Capture the cell that displays the provided text and extract its [x, y] central coordinate. 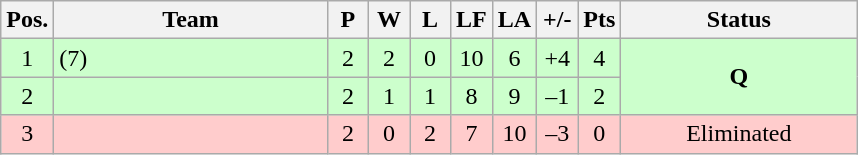
Q [739, 77]
4 [600, 58]
Pos. [28, 20]
(7) [191, 58]
9 [514, 96]
8 [472, 96]
Team [191, 20]
+/- [558, 20]
–1 [558, 96]
LA [514, 20]
+4 [558, 58]
6 [514, 58]
3 [28, 134]
–3 [558, 134]
P [348, 20]
Eliminated [739, 134]
W [388, 20]
Pts [600, 20]
L [430, 20]
LF [472, 20]
Status [739, 20]
7 [472, 134]
